Detect which cell encompasses the target text, then output its (x, y) center coordinate. 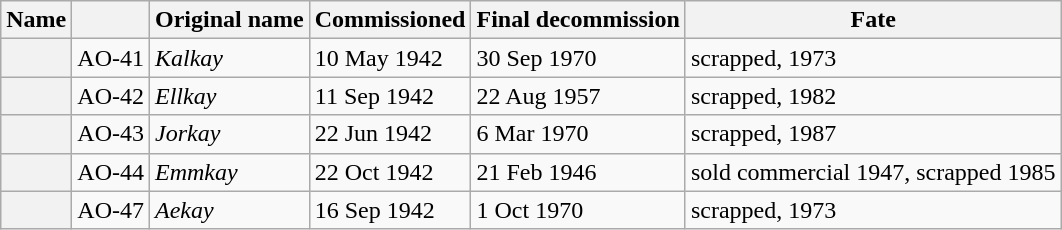
Name (36, 20)
30 Sep 1970 (578, 58)
22 Aug 1957 (578, 96)
10 May 1942 (390, 58)
22 Oct 1942 (390, 172)
Aekay (230, 210)
AO-41 (111, 58)
16 Sep 1942 (390, 210)
6 Mar 1970 (578, 134)
Kalkay (230, 58)
Fate (873, 20)
22 Jun 1942 (390, 134)
AO-44 (111, 172)
Final decommission (578, 20)
1 Oct 1970 (578, 210)
scrapped, 1982 (873, 96)
scrapped, 1987 (873, 134)
sold commercial 1947, scrapped 1985 (873, 172)
Emmkay (230, 172)
21 Feb 1946 (578, 172)
11 Sep 1942 (390, 96)
AO-43 (111, 134)
Ellkay (230, 96)
AO-47 (111, 210)
Commissioned (390, 20)
Original name (230, 20)
Jorkay (230, 134)
AO-42 (111, 96)
